Find where the given text appears and provide that cell's center as (X, Y) coordinate. 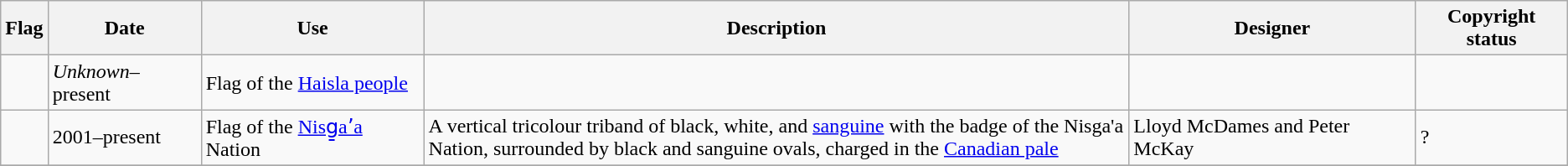
Description (776, 29)
Lloyd McDames and Peter McKay (1272, 137)
Flag of the Nisg̱aʼa Nation (312, 137)
Unknown–present (124, 82)
Flag (24, 29)
Flag of the Haisla people (312, 82)
Date (124, 29)
Designer (1272, 29)
Use (312, 29)
? (1491, 137)
2001–present (124, 137)
Copyright status (1491, 29)
